Pinpoint the cell where the given text exists, returning its (X, Y) midpoint coordinate. 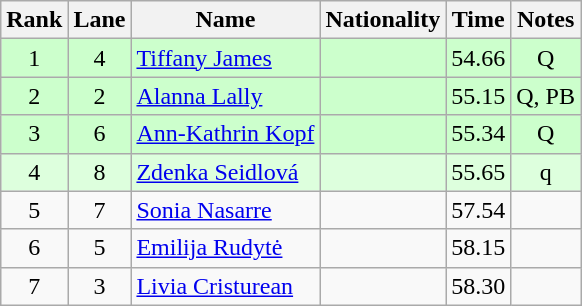
Name (226, 20)
8 (100, 172)
Ann-Kathrin Kopf (226, 134)
Emilija Rudytė (226, 248)
1 (34, 58)
Tiffany James (226, 58)
55.65 (478, 172)
58.30 (478, 286)
Sonia Nasarre (226, 210)
Lane (100, 20)
q (546, 172)
55.15 (478, 96)
57.54 (478, 210)
Nationality (383, 20)
55.34 (478, 134)
Q, PB (546, 96)
Notes (546, 20)
Livia Cristurean (226, 286)
Zdenka Seidlová (226, 172)
Time (478, 20)
58.15 (478, 248)
54.66 (478, 58)
Alanna Lally (226, 96)
Rank (34, 20)
